Detect which cell encompasses the target text, then output its (X, Y) center coordinate. 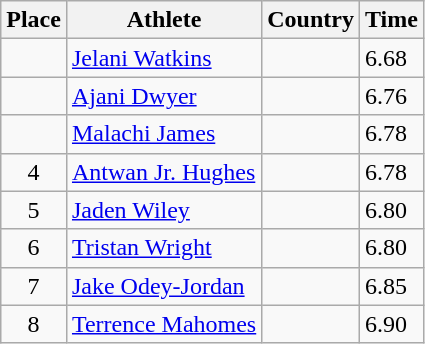
6.85 (391, 286)
8 (34, 324)
7 (34, 286)
Terrence Mahomes (164, 324)
Time (391, 20)
6.76 (391, 96)
Antwan Jr. Hughes (164, 172)
6 (34, 248)
Tristan Wright (164, 248)
4 (34, 172)
Country (311, 20)
Place (34, 20)
Jaden Wiley (164, 210)
Ajani Dwyer (164, 96)
Athlete (164, 20)
6.90 (391, 324)
Jake Odey-Jordan (164, 286)
6.68 (391, 58)
5 (34, 210)
Jelani Watkins (164, 58)
Malachi James (164, 134)
